Return (x, y) of the center of cell containing provided text 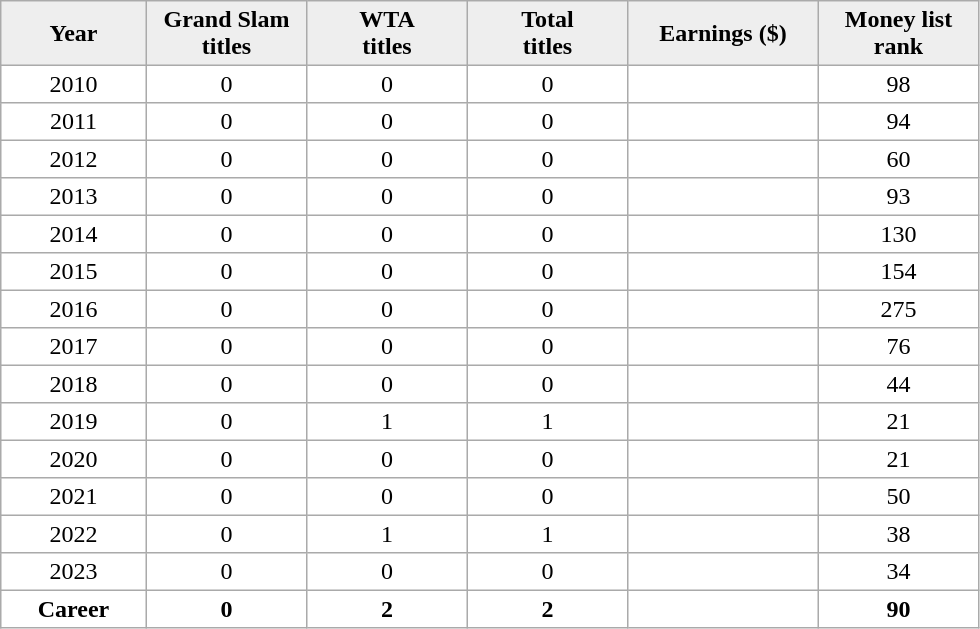
98 (898, 84)
Grand Slam titles (226, 33)
Money list rank (898, 33)
60 (898, 159)
2014 (74, 234)
WTA titles (387, 33)
2020 (74, 459)
2013 (74, 197)
Career (74, 609)
2023 (74, 572)
93 (898, 197)
154 (898, 272)
44 (898, 384)
2018 (74, 384)
2021 (74, 497)
2017 (74, 347)
2011 (74, 122)
2010 (74, 84)
2022 (74, 534)
2016 (74, 309)
2015 (74, 272)
34 (898, 572)
275 (898, 309)
2019 (74, 422)
76 (898, 347)
2012 (74, 159)
130 (898, 234)
Year (74, 33)
Total titles (547, 33)
90 (898, 609)
38 (898, 534)
94 (898, 122)
Earnings ($) (723, 33)
50 (898, 497)
